Capture the cell that displays the provided text and extract its [x, y] central coordinate. 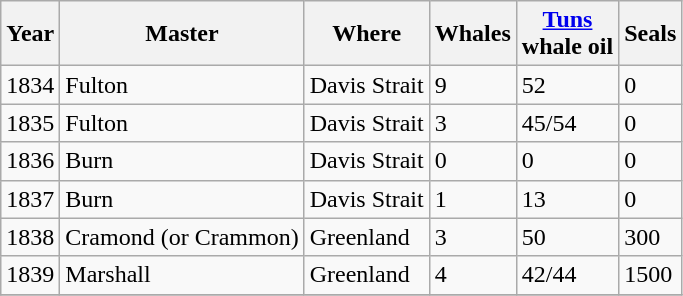
Tuns whale oil [567, 34]
1837 [30, 199]
Seals [650, 34]
9 [472, 85]
45/54 [567, 123]
1834 [30, 85]
Marshall [182, 275]
1835 [30, 123]
300 [650, 237]
Where [366, 34]
13 [567, 199]
1 [472, 199]
Cramond (or Crammon) [182, 237]
1838 [30, 237]
1836 [30, 161]
52 [567, 85]
Master [182, 34]
42/44 [567, 275]
Whales [472, 34]
Year [30, 34]
1839 [30, 275]
1500 [650, 275]
50 [567, 237]
4 [472, 275]
